Scan for the cell matching the given text and deliver its (X, Y) coordinate at center. 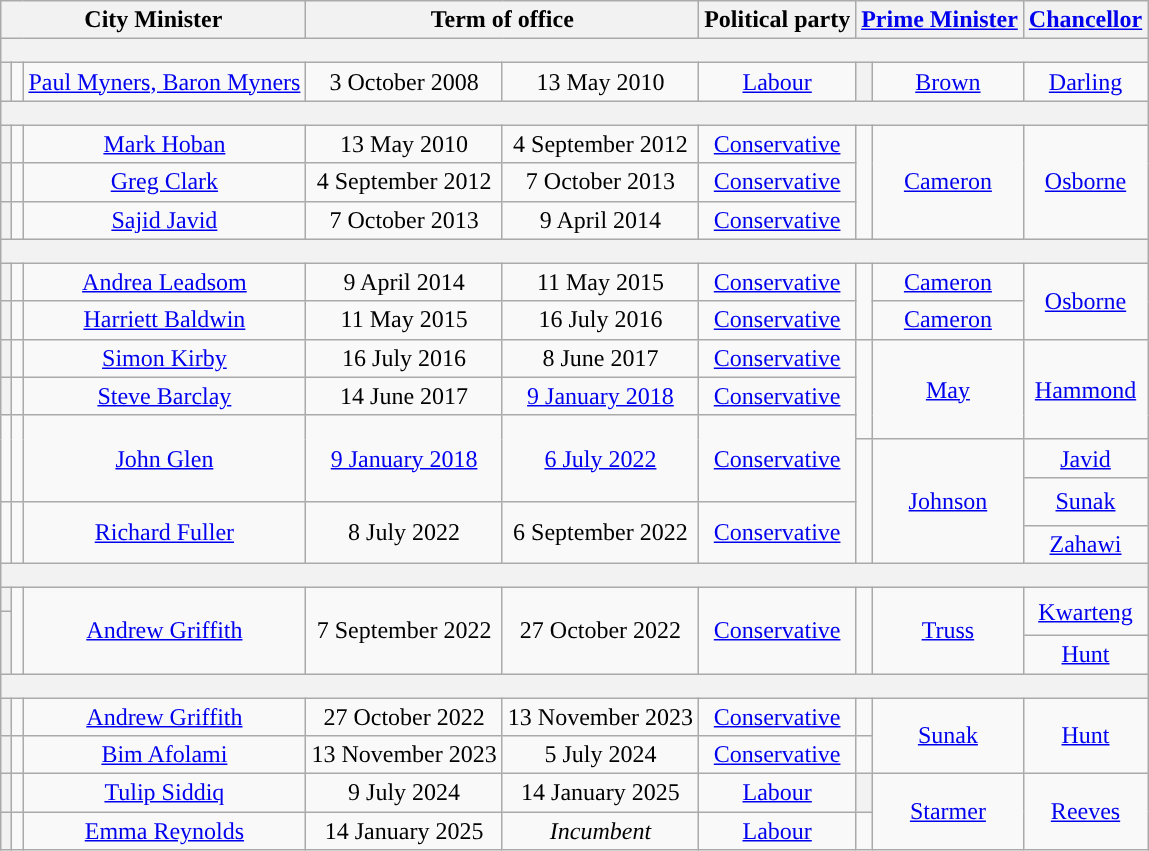
Sajid Javid (164, 220)
Zahawi (1085, 544)
Tulip Siddiq (164, 793)
6 September 2022 (600, 532)
Darling (1085, 82)
May (948, 389)
Simon Kirby (164, 358)
Johnson (948, 501)
Paul Myners, Baron Myners (164, 82)
8 June 2017 (600, 358)
Greg Clark (164, 182)
6 July 2022 (600, 458)
John Glen (164, 458)
Richard Fuller (164, 532)
5 July 2024 (600, 755)
Brown (948, 82)
Political party (778, 20)
Javid (1085, 458)
Starmer (948, 812)
Term of office (502, 20)
Emma Reynolds (164, 831)
3 October 2008 (404, 82)
City Minister (154, 20)
Reeves (1085, 812)
14 June 2017 (404, 396)
Bim Afolami (164, 755)
Harriett Baldwin (164, 320)
Chancellor (1085, 20)
Truss (948, 630)
9 July 2024 (404, 793)
Prime Minister (940, 20)
Steve Barclay (164, 396)
Incumbent (600, 831)
Kwarteng (1085, 611)
Mark Hoban (164, 144)
Andrea Leadsom (164, 282)
8 July 2022 (404, 532)
7 September 2022 (404, 630)
Hammond (1085, 389)
